Capture the cell that displays the provided text and extract its (x, y) central coordinate. 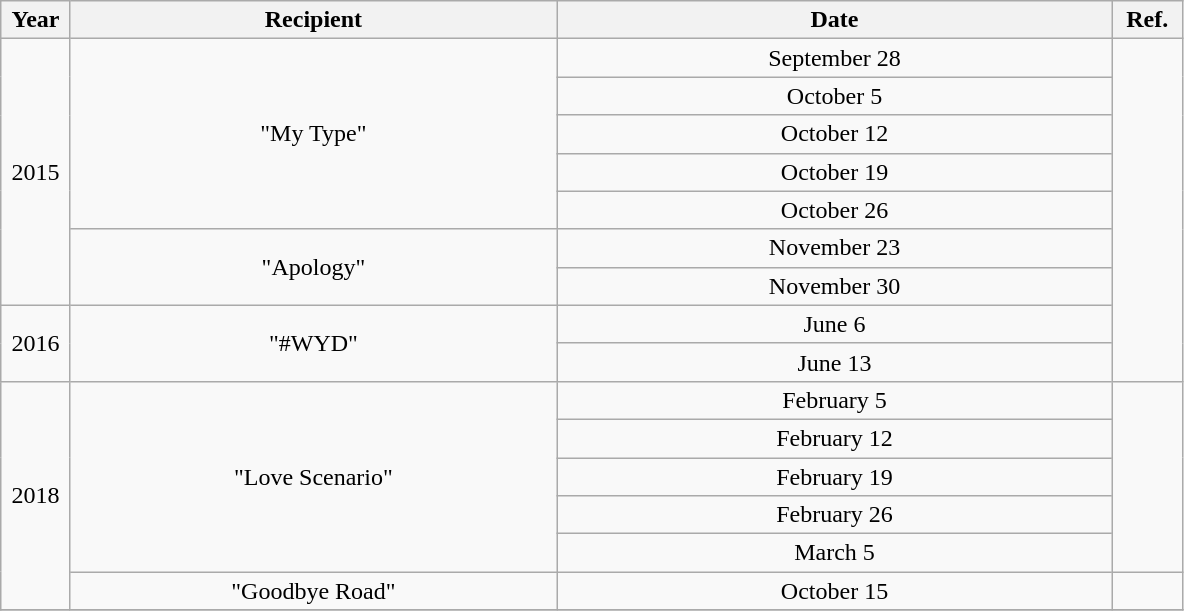
November 23 (835, 248)
"My Type" (313, 134)
February 26 (835, 515)
October 12 (835, 134)
November 30 (835, 286)
"Love Scenario" (313, 476)
September 28 (835, 58)
February 19 (835, 477)
"Apology" (313, 267)
Recipient (313, 20)
Year (36, 20)
June 13 (835, 362)
2015 (36, 172)
March 5 (835, 553)
"#WYD" (313, 343)
October 15 (835, 591)
Date (835, 20)
2016 (36, 343)
February 5 (835, 400)
2018 (36, 495)
October 19 (835, 172)
"Goodbye Road" (313, 591)
October 26 (835, 210)
February 12 (835, 438)
October 5 (835, 96)
Ref. (1147, 20)
June 6 (835, 324)
